Identify which cell holds the provided text, then report its (x, y) central coordinate. 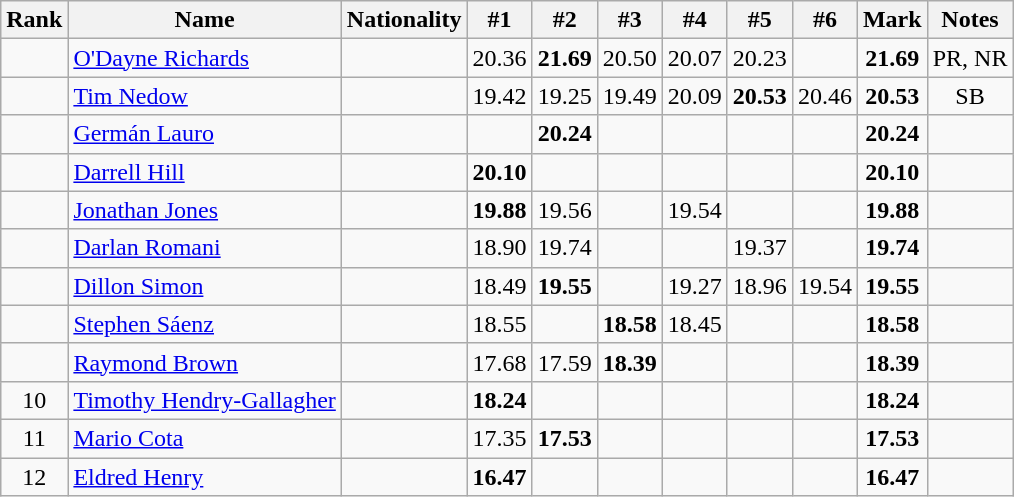
#3 (630, 20)
20.23 (760, 58)
Dillon Simon (204, 286)
#5 (760, 20)
19.42 (500, 96)
#1 (500, 20)
#6 (824, 20)
19.56 (564, 210)
19.25 (564, 96)
12 (34, 477)
#4 (694, 20)
#2 (564, 20)
20.46 (824, 96)
18.55 (500, 324)
Mario Cota (204, 438)
20.07 (694, 58)
Rank (34, 20)
20.09 (694, 96)
Raymond Brown (204, 362)
17.59 (564, 362)
SB (970, 96)
17.68 (500, 362)
Notes (970, 20)
20.50 (630, 58)
Mark (892, 20)
11 (34, 438)
19.37 (760, 248)
Darlan Romani (204, 248)
19.27 (694, 286)
10 (34, 400)
Germán Lauro (204, 134)
Stephen Sáenz (204, 324)
20.36 (500, 58)
Tim Nedow (204, 96)
18.96 (760, 286)
17.35 (500, 438)
O'Dayne Richards (204, 58)
Timothy Hendry-Gallagher (204, 400)
18.49 (500, 286)
18.45 (694, 324)
18.90 (500, 248)
Eldred Henry (204, 477)
PR, NR (970, 58)
Darrell Hill (204, 172)
19.49 (630, 96)
Name (204, 20)
Nationality (404, 20)
Jonathan Jones (204, 210)
